Locate the cell with the specified text and output its (x, y) center coordinate. 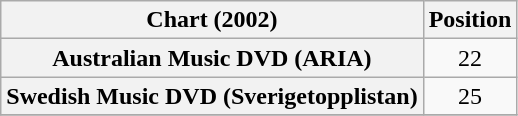
Position (470, 20)
22 (470, 58)
Chart (2002) (212, 20)
25 (470, 96)
Australian Music DVD (ARIA) (212, 58)
Swedish Music DVD (Sverigetopplistan) (212, 96)
